Capture the cell that displays the provided text and extract its (x, y) central coordinate. 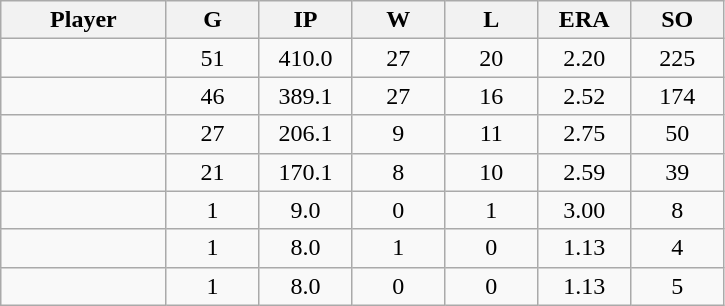
ERA (584, 20)
39 (678, 172)
IP (306, 20)
3.00 (584, 210)
10 (492, 172)
Player (84, 20)
20 (492, 58)
9 (398, 134)
46 (212, 96)
G (212, 20)
L (492, 20)
SO (678, 20)
51 (212, 58)
4 (678, 248)
174 (678, 96)
9.0 (306, 210)
16 (492, 96)
206.1 (306, 134)
225 (678, 58)
2.20 (584, 58)
W (398, 20)
170.1 (306, 172)
2.75 (584, 134)
410.0 (306, 58)
50 (678, 134)
2.52 (584, 96)
11 (492, 134)
389.1 (306, 96)
2.59 (584, 172)
21 (212, 172)
5 (678, 286)
